Identify which cell holds the provided text, then report its [X, Y] central coordinate. 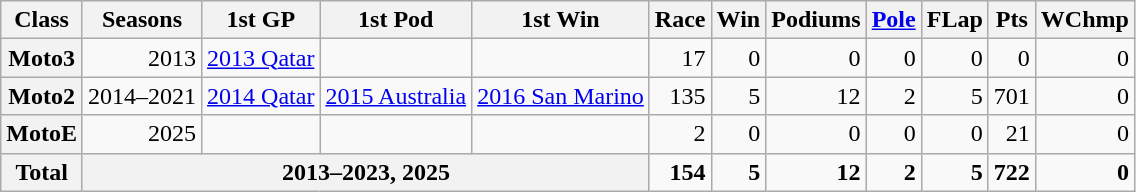
1st GP [261, 20]
2016 San Marino [561, 96]
FLap [954, 20]
2015 Australia [396, 96]
Race [680, 20]
Podiums [816, 20]
MotoE [42, 134]
Pole [894, 20]
17 [680, 58]
135 [680, 96]
Seasons [142, 20]
WChmp [1084, 20]
701 [1012, 96]
Class [42, 20]
154 [680, 172]
Win [738, 20]
1st Win [561, 20]
2014 Qatar [261, 96]
21 [1012, 134]
2013 [142, 58]
2013 Qatar [261, 58]
Total [42, 172]
2014–2021 [142, 96]
2013–2023, 2025 [366, 172]
722 [1012, 172]
2025 [142, 134]
Moto2 [42, 96]
1st Pod [396, 20]
Pts [1012, 20]
Moto3 [42, 58]
